Determine the [X, Y] coordinate at the center of the cell enclosing the given text.  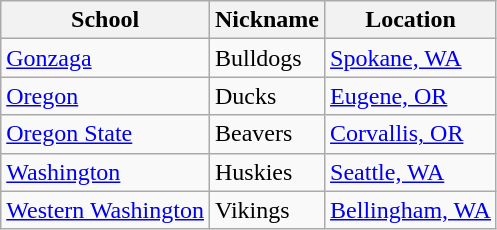
Corvallis, OR [411, 134]
Oregon State [106, 134]
Bulldogs [266, 58]
Bellingham, WA [411, 210]
Oregon [106, 96]
School [106, 20]
Beavers [266, 134]
Location [411, 20]
Huskies [266, 172]
Seattle, WA [411, 172]
Spokane, WA [411, 58]
Washington [106, 172]
Western Washington [106, 210]
Ducks [266, 96]
Vikings [266, 210]
Gonzaga [106, 58]
Nickname [266, 20]
Eugene, OR [411, 96]
